From the cell containing the given text, extract its center point as (X, Y) coordinate. 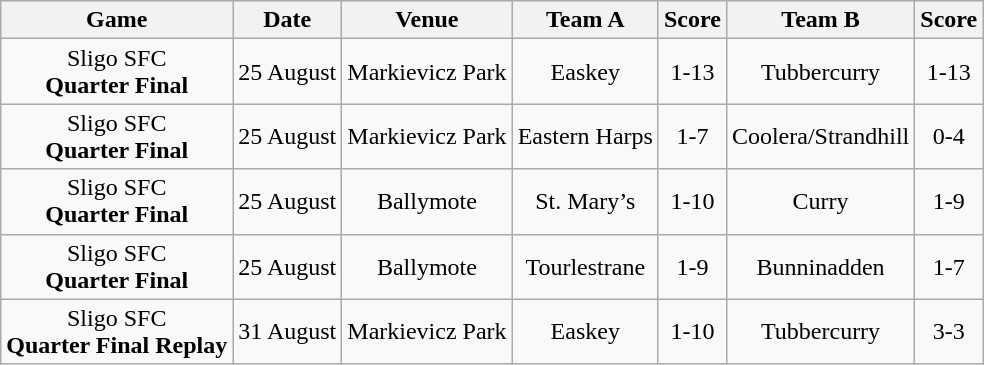
0-4 (949, 136)
Coolera/Strandhill (820, 136)
Team B (820, 20)
Game (117, 20)
Bunninadden (820, 266)
Tourlestrane (585, 266)
St. Mary’s (585, 202)
Eastern Harps (585, 136)
Date (288, 20)
31 August (288, 332)
Sligo SFCQuarter Final Replay (117, 332)
Curry (820, 202)
3-3 (949, 332)
Venue (427, 20)
Team A (585, 20)
